Identify which cell holds the provided text, then report its [X, Y] central coordinate. 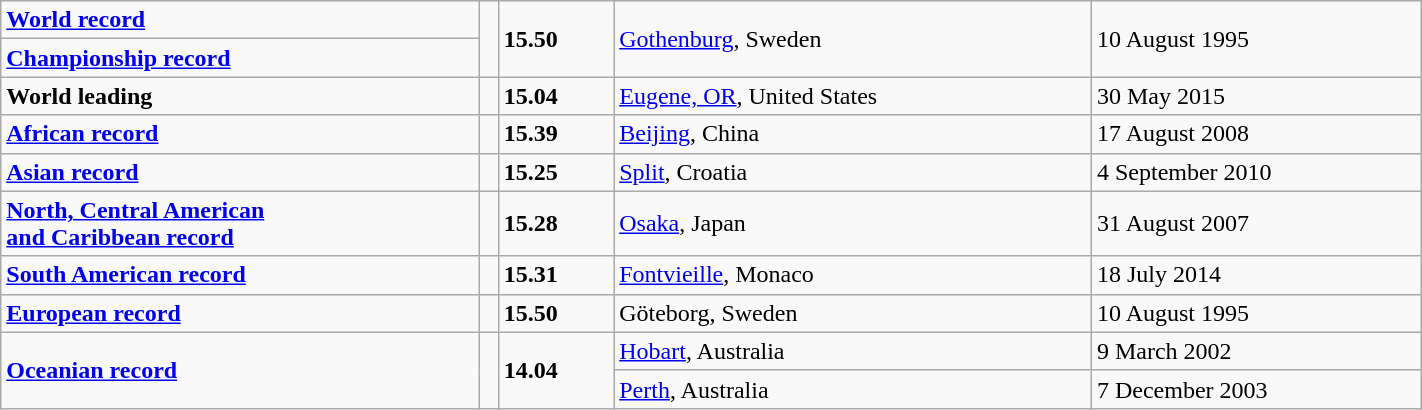
Beijing, China [853, 134]
30 May 2015 [1256, 96]
European record [240, 313]
15.31 [556, 275]
Split, Croatia [853, 172]
Osaka, Japan [853, 224]
African record [240, 134]
World record [240, 20]
Göteborg, Sweden [853, 313]
9 March 2002 [1256, 351]
Gothenburg, Sweden [853, 39]
South American record [240, 275]
Hobart, Australia [853, 351]
Asian record [240, 172]
15.39 [556, 134]
Championship record [240, 58]
7 December 2003 [1256, 389]
31 August 2007 [1256, 224]
17 August 2008 [1256, 134]
4 September 2010 [1256, 172]
Eugene, OR, United States [853, 96]
18 July 2014 [1256, 275]
15.25 [556, 172]
15.28 [556, 224]
Fontvieille, Monaco [853, 275]
14.04 [556, 370]
Oceanian record [240, 370]
World leading [240, 96]
North, Central American and Caribbean record [240, 224]
Perth, Australia [853, 389]
15.04 [556, 96]
